Return (X, Y) of the center of cell containing provided text 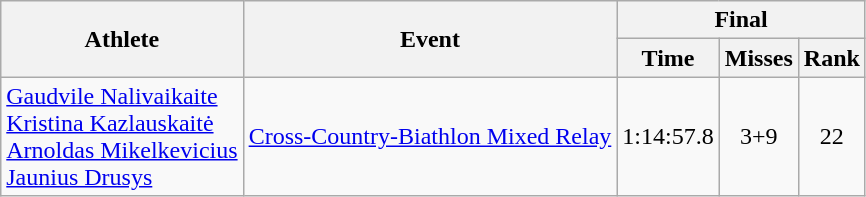
Gaudvile NalivaikaiteKristina KazlauskaitėArnoldas MikelkeviciusJaunius Drusys (122, 136)
Rank (832, 58)
Event (430, 39)
Cross-Country-Biathlon Mixed Relay (430, 136)
Misses (758, 58)
Athlete (122, 39)
3+9 (758, 136)
Final (742, 20)
Time (668, 58)
1:14:57.8 (668, 136)
22 (832, 136)
